Return the (x, y) coordinate for the center point of the cell that contains the specified text.  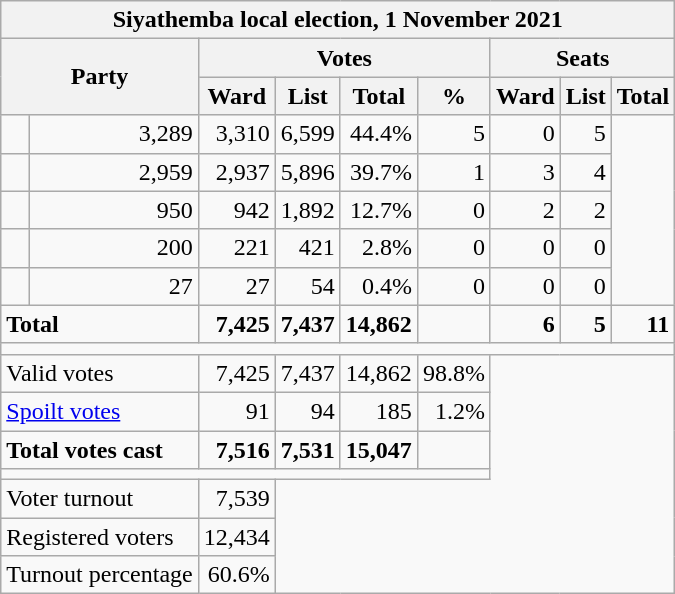
12.7% (378, 210)
Spoilt votes (100, 411)
2.8% (378, 248)
4 (586, 172)
950 (114, 210)
Party (100, 77)
Voter turnout (100, 499)
12,434 (236, 537)
6 (525, 324)
3,310 (236, 134)
11 (643, 324)
185 (378, 411)
942 (236, 210)
15,047 (378, 449)
3 (525, 172)
Turnout percentage (100, 575)
3,289 (114, 134)
60.6% (236, 575)
5,896 (308, 172)
Registered voters (100, 537)
94 (308, 411)
2,959 (114, 172)
221 (236, 248)
2,937 (236, 172)
7,539 (236, 499)
Total votes cast (100, 449)
Valid votes (100, 373)
421 (308, 248)
44.4% (378, 134)
% (454, 96)
Siyathemba local election, 1 November 2021 (338, 20)
7,531 (308, 449)
54 (308, 286)
6,599 (308, 134)
200 (114, 248)
98.8% (454, 373)
7,516 (236, 449)
0.4% (378, 286)
Votes (344, 58)
39.7% (378, 172)
1 (454, 172)
1.2% (454, 411)
Seats (582, 58)
1,892 (308, 210)
91 (236, 411)
